Output the [X, Y] coordinate of the center of the cell containing the given text.  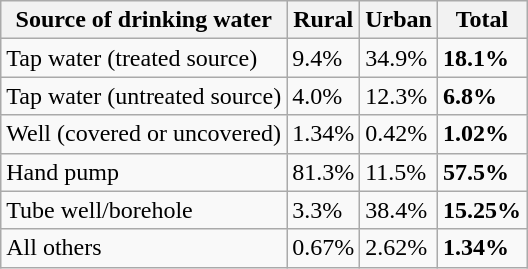
Urban [399, 20]
Tube well/borehole [144, 210]
Rural [324, 20]
2.62% [399, 248]
4.0% [324, 96]
6.8% [482, 96]
38.4% [399, 210]
Source of drinking water [144, 20]
Total [482, 20]
18.1% [482, 58]
11.5% [399, 172]
81.3% [324, 172]
Tap water (untreated source) [144, 96]
3.3% [324, 210]
9.4% [324, 58]
57.5% [482, 172]
15.25% [482, 210]
34.9% [399, 58]
12.3% [399, 96]
Tap water (treated source) [144, 58]
All others [144, 248]
Well (covered or uncovered) [144, 134]
Hand pump [144, 172]
1.02% [482, 134]
0.67% [324, 248]
0.42% [399, 134]
